Provide the (x, y) coordinate of the cell's center where the given text is located.  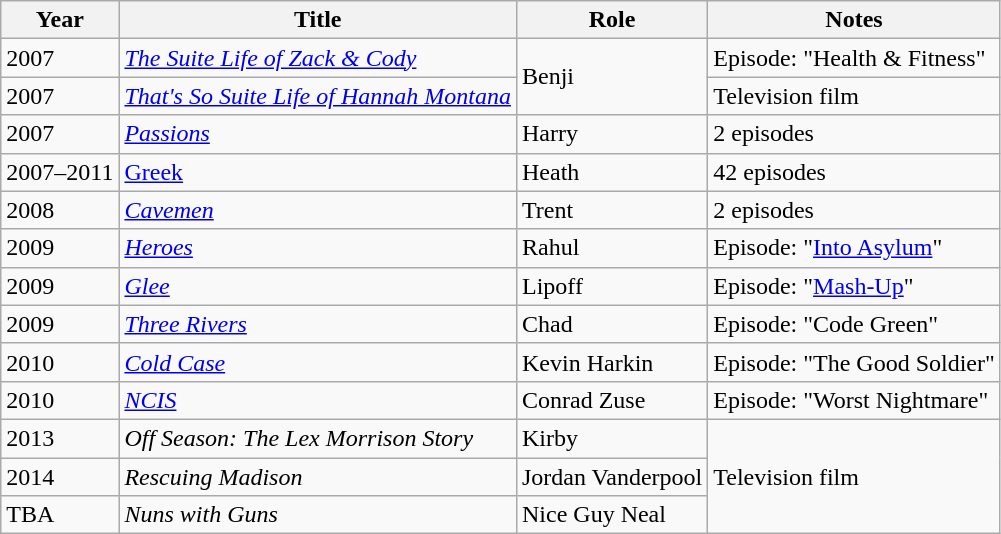
Kirby (612, 438)
Episode: "Mash-Up" (854, 286)
Chad (612, 324)
Passions (318, 134)
TBA (60, 515)
NCIS (318, 400)
Conrad Zuse (612, 400)
Greek (318, 172)
Episode: "Code Green" (854, 324)
Episode: "Into Asylum" (854, 248)
Benji (612, 77)
Trent (612, 210)
Nuns with Guns (318, 515)
Role (612, 20)
Rescuing Madison (318, 477)
Cavemen (318, 210)
Kevin Harkin (612, 362)
Lipoff (612, 286)
Heroes (318, 248)
The Suite Life of Zack & Cody (318, 58)
2008 (60, 210)
Episode: "The Good Soldier" (854, 362)
Cold Case (318, 362)
Nice Guy Neal (612, 515)
Off Season: The Lex Morrison Story (318, 438)
Title (318, 20)
Harry (612, 134)
Jordan Vanderpool (612, 477)
2014 (60, 477)
42 episodes (854, 172)
Episode: "Health & Fitness" (854, 58)
Glee (318, 286)
Year (60, 20)
That's So Suite Life of Hannah Montana (318, 96)
2007–2011 (60, 172)
2013 (60, 438)
Heath (612, 172)
Three Rivers (318, 324)
Rahul (612, 248)
Episode: "Worst Nightmare" (854, 400)
Notes (854, 20)
